Output the (x, y) coordinate of the center of the cell containing the given text.  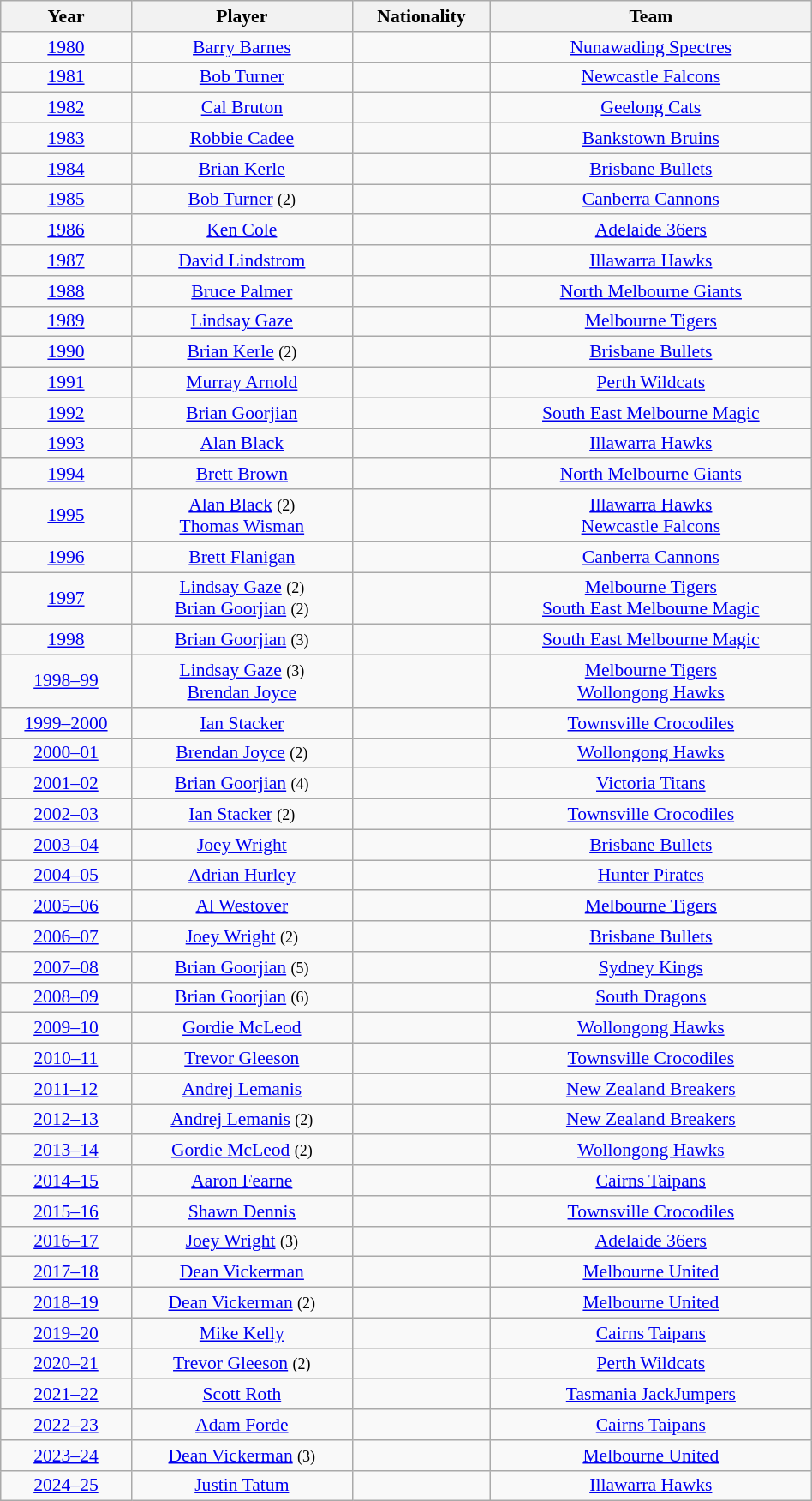
Ken Cole (242, 230)
2022–23 (66, 1425)
1983 (66, 139)
Brian Kerle (242, 169)
1996 (66, 557)
Barry Barnes (242, 47)
Cal Bruton (242, 108)
2010–11 (66, 1059)
1988 (66, 291)
1985 (66, 200)
2021–22 (66, 1395)
2020–21 (66, 1364)
2024–25 (66, 1486)
2005–06 (66, 906)
Brian Goorjian (5) (242, 967)
Victoria Titans (651, 784)
Mike Kelly (242, 1333)
Brian Goorjian (6) (242, 997)
Dean Vickerman (242, 1272)
Gordie McLeod (242, 1028)
Andrej Lemanis (242, 1089)
Al Westover (242, 906)
1993 (66, 444)
1989 (66, 321)
1986 (66, 230)
Geelong Cats (651, 108)
Adam Forde (242, 1425)
Hunter Pirates (651, 876)
1990 (66, 352)
1994 (66, 475)
Joey Wright (242, 845)
Sydney Kings (651, 967)
Murray Arnold (242, 383)
2003–04 (66, 845)
1982 (66, 108)
David Lindstrom (242, 260)
Bob Turner (2) (242, 200)
2007–08 (66, 967)
Lindsay Gaze (242, 321)
1998–99 (66, 682)
Ian Stacker (2) (242, 815)
Melbourne TigersWollongong Hawks (651, 682)
Alan Black (242, 444)
1980 (66, 47)
Scott Roth (242, 1395)
1991 (66, 383)
2015–16 (66, 1211)
2017–18 (66, 1272)
2000–01 (66, 753)
Robbie Cadee (242, 139)
2019–20 (66, 1333)
Brian Kerle (2) (242, 352)
2023–24 (66, 1456)
2012–13 (66, 1120)
2014–15 (66, 1181)
2008–09 (66, 997)
Justin Tatum (242, 1486)
Tasmania JackJumpers (651, 1395)
Nationality (421, 16)
Bob Turner (242, 77)
Dean Vickerman (2) (242, 1303)
Bruce Palmer (242, 291)
Ian Stacker (242, 723)
Lindsay Gaze (2)Brian Goorjian (2) (242, 598)
Aaron Fearne (242, 1181)
Alan Black (2)Thomas Wisman (242, 516)
1998 (66, 640)
2009–10 (66, 1028)
Newcastle Falcons (651, 77)
Shawn Dennis (242, 1211)
Adrian Hurley (242, 876)
2011–12 (66, 1089)
2016–17 (66, 1241)
1984 (66, 169)
Brendan Joyce (2) (242, 753)
Andrej Lemanis (2) (242, 1120)
1987 (66, 260)
2001–02 (66, 784)
1992 (66, 413)
South Dragons (651, 997)
Brett Flanigan (242, 557)
2013–14 (66, 1151)
2018–19 (66, 1303)
Gordie McLeod (2) (242, 1151)
1981 (66, 77)
Trevor Gleeson (242, 1059)
Dean Vickerman (3) (242, 1456)
2004–05 (66, 876)
2006–07 (66, 936)
1995 (66, 516)
Brian Goorjian (242, 413)
Nunawading Spectres (651, 47)
Bankstown Bruins (651, 139)
Illawarra HawksNewcastle Falcons (651, 516)
Brett Brown (242, 475)
1997 (66, 598)
Brian Goorjian (3) (242, 640)
Team (651, 16)
2002–03 (66, 815)
1999–2000 (66, 723)
Trevor Gleeson (2) (242, 1364)
Lindsay Gaze (3)Brendan Joyce (242, 682)
Joey Wright (3) (242, 1241)
Melbourne TigersSouth East Melbourne Magic (651, 598)
Player (242, 16)
Year (66, 16)
Joey Wright (2) (242, 936)
Brian Goorjian (4) (242, 784)
